Output the [x, y] coordinate of the center of the cell containing the given text.  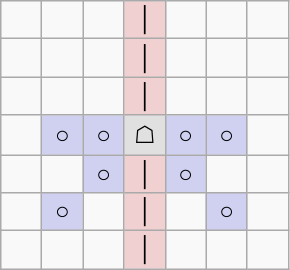
☖ [144, 135]
